Provide the [x, y] coordinate of the cell's center where the given text is located.  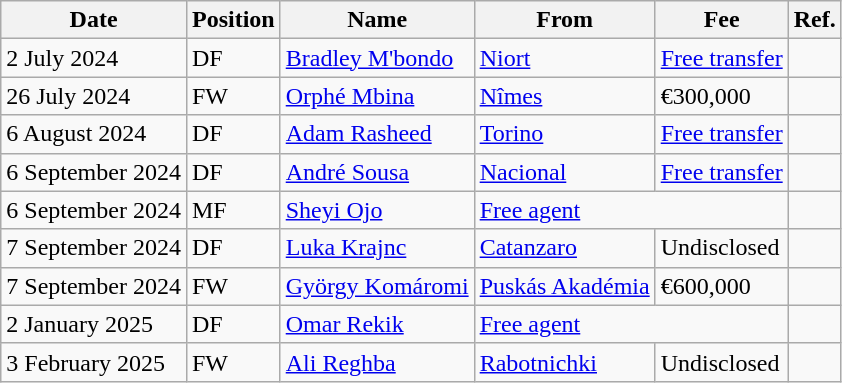
André Sousa [377, 172]
3 February 2025 [94, 362]
€600,000 [722, 286]
Position [233, 20]
Nîmes [564, 96]
György Komáromi [377, 286]
€300,000 [722, 96]
MF [233, 210]
2 July 2024 [94, 58]
Bradley M'bondo [377, 58]
Ali Reghba [377, 362]
Date [94, 20]
Adam Rasheed [377, 134]
From [564, 20]
Ref. [814, 20]
Sheyi Ojo [377, 210]
Fee [722, 20]
Omar Rekik [377, 324]
Name [377, 20]
Orphé Mbina [377, 96]
Puskás Akadémia [564, 286]
Nacional [564, 172]
Luka Krajnc [377, 248]
Torino [564, 134]
2 January 2025 [94, 324]
Rabotnichki [564, 362]
26 July 2024 [94, 96]
6 August 2024 [94, 134]
Niort [564, 58]
Catanzaro [564, 248]
